Capture the cell that displays the provided text and extract its (x, y) central coordinate. 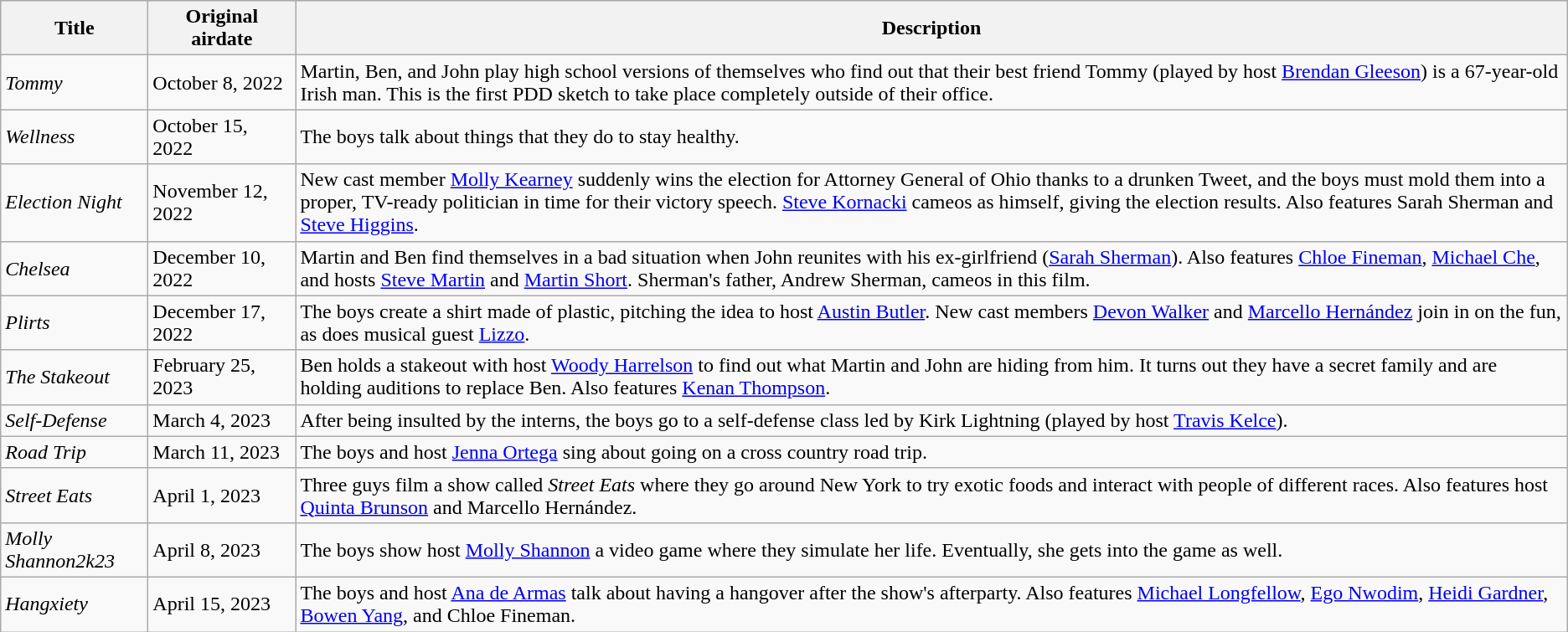
October 8, 2022 (222, 82)
November 12, 2022 (222, 203)
December 10, 2022 (222, 268)
The boys talk about things that they do to stay healthy. (931, 137)
The Stakeout (75, 377)
Self-Defense (75, 420)
December 17, 2022 (222, 323)
The boys show host Molly Shannon a video game where they simulate her life. Eventually, she gets into the game as well. (931, 549)
Chelsea (75, 268)
Plirts (75, 323)
March 11, 2023 (222, 452)
Wellness (75, 137)
After being insulted by the interns, the boys go to a self-defense class led by Kirk Lightning (played by host Travis Kelce). (931, 420)
Original airdate (222, 28)
February 25, 2023 (222, 377)
March 4, 2023 (222, 420)
October 15, 2022 (222, 137)
April 15, 2023 (222, 604)
Street Eats (75, 496)
The boys and host Jenna Ortega sing about going on a cross country road trip. (931, 452)
Description (931, 28)
Tommy (75, 82)
Molly Shannon2k23 (75, 549)
Title (75, 28)
Election Night (75, 203)
April 8, 2023 (222, 549)
Road Trip (75, 452)
Hangxiety (75, 604)
April 1, 2023 (222, 496)
